From the cell containing the given text, extract its center point as [x, y] coordinate. 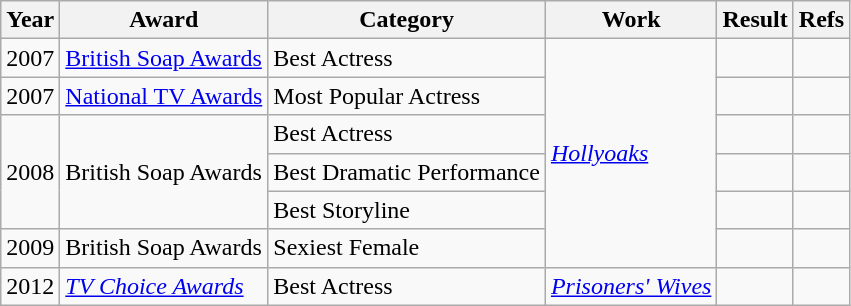
Sexiest Female [407, 248]
Work [631, 20]
Prisoners' Wives [631, 286]
Best Dramatic Performance [407, 172]
Most Popular Actress [407, 96]
Year [30, 20]
2009 [30, 248]
Refs [821, 20]
National TV Awards [164, 96]
Category [407, 20]
Best Storyline [407, 210]
2008 [30, 172]
2012 [30, 286]
Result [755, 20]
Hollyoaks [631, 153]
Award [164, 20]
TV Choice Awards [164, 286]
